Pinpoint the cell where the given text exists, returning its [x, y] midpoint coordinate. 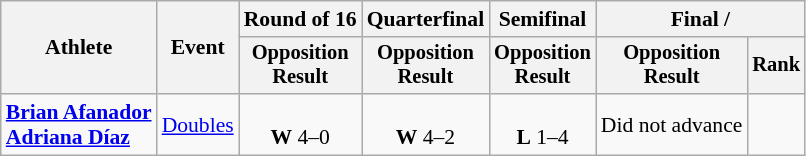
Semifinal [542, 19]
Rank [776, 66]
Athlete [79, 48]
Quarterfinal [426, 19]
W 4–0 [300, 124]
Final / [700, 19]
Round of 16 [300, 19]
Did not advance [672, 124]
W 4–2 [426, 124]
Event [198, 48]
Doubles [198, 124]
L 1–4 [542, 124]
Brian AfanadorAdriana Díaz [79, 124]
